Capture the cell that displays the provided text and extract its (X, Y) central coordinate. 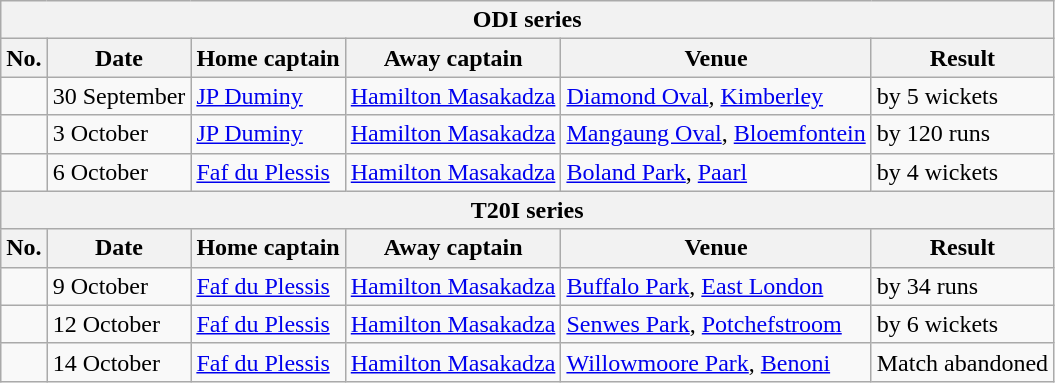
T20I series (528, 210)
by 6 wickets (962, 324)
9 October (119, 286)
Willowmoore Park, Benoni (716, 362)
Mangaung Oval, Bloemfontein (716, 134)
12 October (119, 324)
Boland Park, Paarl (716, 172)
3 October (119, 134)
Diamond Oval, Kimberley (716, 96)
Senwes Park, Potchefstroom (716, 324)
Match abandoned (962, 362)
30 September (119, 96)
6 October (119, 172)
by 5 wickets (962, 96)
by 4 wickets (962, 172)
14 October (119, 362)
ODI series (528, 20)
by 34 runs (962, 286)
by 120 runs (962, 134)
Buffalo Park, East London (716, 286)
